Search for the cell housing the specified text and yield its (x, y) center coordinate. 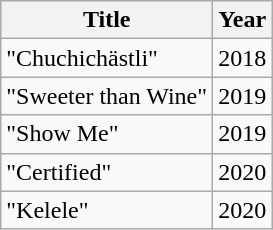
"Kelele" (107, 210)
Year (242, 20)
"Sweeter than Wine" (107, 96)
Title (107, 20)
"Show Me" (107, 134)
"Certified" (107, 172)
"Chuchichästli" (107, 58)
2018 (242, 58)
